Find where the given text appears and provide that cell's center as [x, y] coordinate. 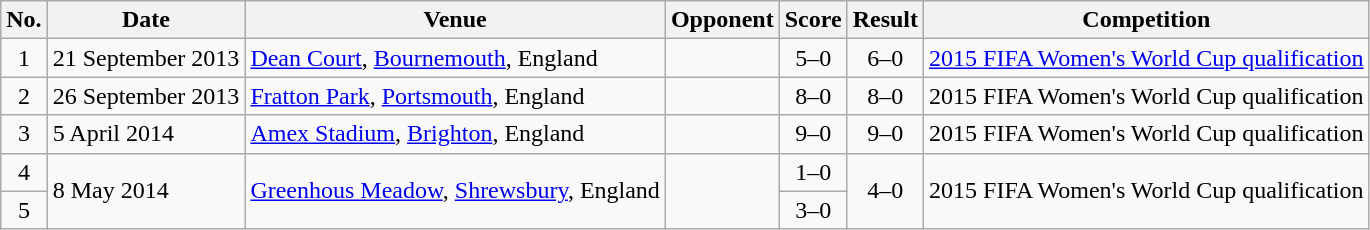
1–0 [813, 172]
Amex Stadium, Brighton, England [456, 134]
21 September 2013 [146, 58]
26 September 2013 [146, 96]
5 [24, 210]
Fratton Park, Portsmouth, England [456, 96]
Competition [1147, 20]
8 May 2014 [146, 191]
Date [146, 20]
4 [24, 172]
5–0 [813, 58]
4–0 [885, 191]
Venue [456, 20]
Opponent [722, 20]
Dean Court, Bournemouth, England [456, 58]
Greenhous Meadow, Shrewsbury, England [456, 191]
5 April 2014 [146, 134]
Score [813, 20]
1 [24, 58]
3 [24, 134]
2 [24, 96]
Result [885, 20]
No. [24, 20]
6–0 [885, 58]
3–0 [813, 210]
